Locate the cell with the specified text and output its [X, Y] center coordinate. 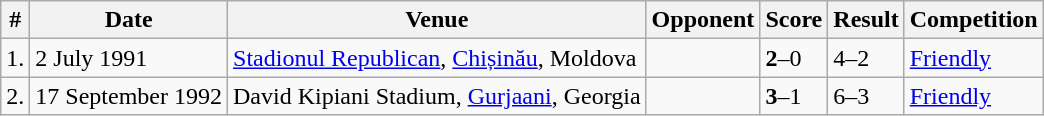
Stadionul Republican, Chișinău, Moldova [438, 58]
Competition [974, 20]
2–0 [794, 58]
Venue [438, 20]
David Kipiani Stadium, Gurjaani, Georgia [438, 96]
2. [16, 96]
6–3 [866, 96]
Score [794, 20]
Result [866, 20]
3–1 [794, 96]
17 September 1992 [129, 96]
2 July 1991 [129, 58]
1. [16, 58]
4–2 [866, 58]
Date [129, 20]
# [16, 20]
Opponent [703, 20]
